For the text-containing cell, return its midpoint in (X, Y) coordinate format. 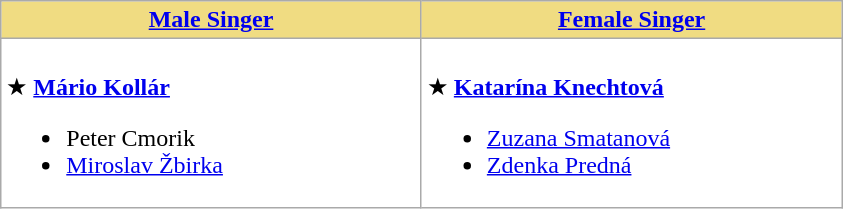
Male Singer (212, 20)
Female Singer (632, 20)
★ Mário KollárPeter CmorikMiroslav Žbirka (212, 124)
★ Katarína KnechtováZuzana SmatanováZdenka Predná (632, 124)
